Search for the cell housing the specified text and yield its [x, y] center coordinate. 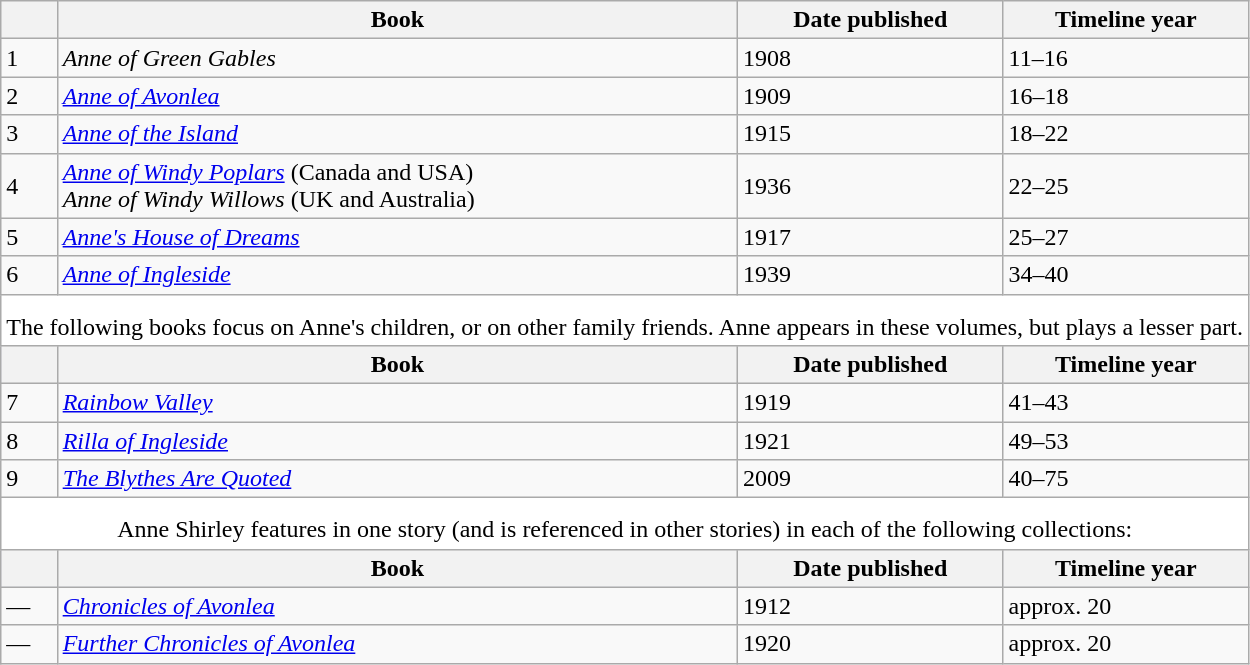
1908 [871, 58]
41–43 [1126, 403]
Anne of Windy Poplars (Canada and USA)Anne of Windy Willows (UK and Australia) [397, 186]
Rilla of Ingleside [397, 441]
8 [29, 441]
6 [29, 275]
1909 [871, 96]
34–40 [1126, 275]
Chronicles of Avonlea [397, 606]
1917 [871, 237]
4 [29, 186]
Anne of Ingleside [397, 275]
9 [29, 479]
1936 [871, 186]
Anne of Avonlea [397, 96]
2009 [871, 479]
Rainbow Valley [397, 403]
Anne Shirley features in one story (and is referenced in other stories) in each of the following collections: [625, 524]
11–16 [1126, 58]
49–53 [1126, 441]
1939 [871, 275]
40–75 [1126, 479]
5 [29, 237]
25–27 [1126, 237]
Anne of Green Gables [397, 58]
2 [29, 96]
7 [29, 403]
1915 [871, 134]
1912 [871, 606]
The following books focus on Anne's children, or on other family friends. Anne appears in these volumes, but plays a lesser part. [625, 320]
3 [29, 134]
22–25 [1126, 186]
1919 [871, 403]
18–22 [1126, 134]
1921 [871, 441]
Anne's House of Dreams [397, 237]
Anne of the Island [397, 134]
16–18 [1126, 96]
Further Chronicles of Avonlea [397, 644]
1920 [871, 644]
1 [29, 58]
The Blythes Are Quoted [397, 479]
